For the text-containing cell, return its midpoint in [X, Y] coordinate format. 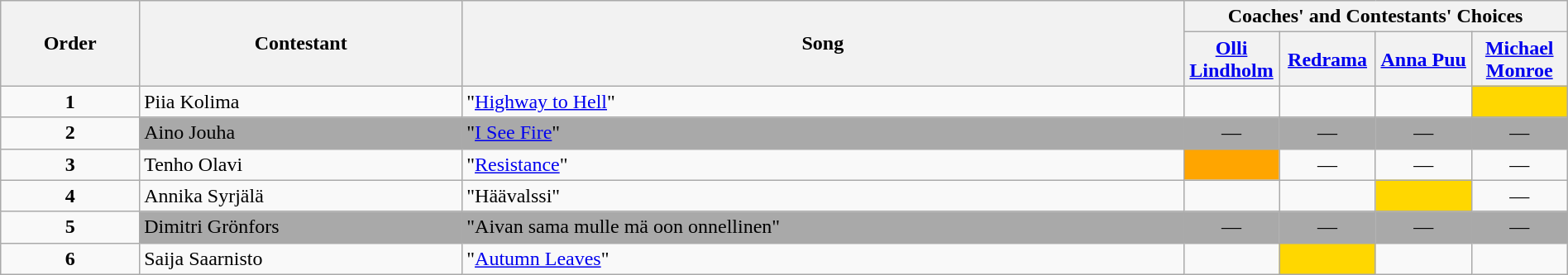
1 [70, 102]
3 [70, 164]
Contestant [301, 43]
Anna Puu [1423, 59]
Song [823, 43]
Aino Jouha [301, 133]
Piia Kolima [301, 102]
"Häävalssi" [823, 196]
"Autumn Leaves" [823, 258]
Coaches' and Contestants' Choices [1375, 17]
4 [70, 196]
Annika Syrjälä [301, 196]
"I See Fire" [823, 133]
Michael Monroe [1519, 59]
Saija Saarnisto [301, 258]
Olli Lindholm [1231, 59]
Redrama [1327, 59]
"Resistance" [823, 164]
Tenho Olavi [301, 164]
"Aivan sama mulle mä oon onnellinen" [823, 227]
6 [70, 258]
Dimitri Grönfors [301, 227]
Order [70, 43]
5 [70, 227]
2 [70, 133]
"Highway to Hell" [823, 102]
